Scan for the cell matching the given text and deliver its [x, y] coordinate at center. 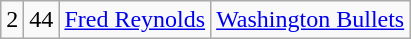
Washington Bullets [310, 20]
Fred Reynolds [135, 20]
2 [12, 20]
44 [42, 20]
